Locate the cell with the specified text and output its [x, y] center coordinate. 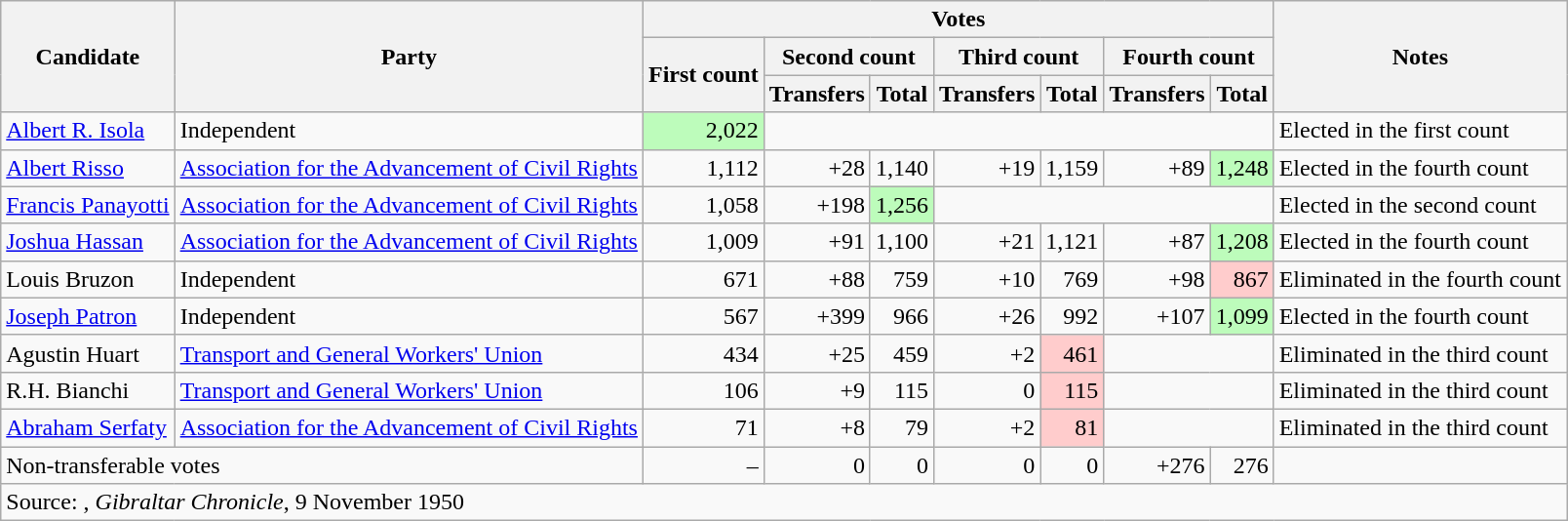
79 [901, 427]
2,022 [703, 131]
Louis Bruzon [88, 279]
1,121 [1073, 242]
1,140 [901, 168]
Fourth count [1189, 57]
1,112 [703, 168]
1,009 [703, 242]
966 [901, 316]
1,058 [703, 205]
R.H. Bianchi [88, 390]
+98 [1156, 279]
567 [703, 316]
81 [1073, 427]
Third count [1019, 57]
461 [1073, 353]
+88 [817, 279]
+8 [817, 427]
Non-transferable votes [322, 465]
+107 [1156, 316]
+19 [987, 168]
Second count [848, 57]
+28 [817, 168]
459 [901, 353]
+26 [987, 316]
1,159 [1073, 168]
+399 [817, 316]
106 [703, 390]
992 [1073, 316]
Candidate [88, 57]
434 [703, 353]
1,100 [901, 242]
Eliminated in the fourth count [1420, 279]
Abraham Serfaty [88, 427]
Votes [958, 20]
1,248 [1242, 168]
Elected in the second count [1420, 205]
769 [1073, 279]
Joseph Patron [88, 316]
Source: , Gibraltar Chronicle, 9 November 1950 [784, 502]
276 [1242, 465]
Albert Risso [88, 168]
+276 [1156, 465]
Joshua Hassan [88, 242]
1,099 [1242, 316]
+10 [987, 279]
Party [409, 57]
Elected in the first count [1420, 131]
Agustin Huart [88, 353]
759 [901, 279]
867 [1242, 279]
1,208 [1242, 242]
Notes [1420, 57]
+87 [1156, 242]
71 [703, 427]
+21 [987, 242]
1,256 [901, 205]
First count [703, 75]
+91 [817, 242]
+25 [817, 353]
+9 [817, 390]
+198 [817, 205]
Albert R. Isola [88, 131]
+89 [1156, 168]
Francis Panayotti [88, 205]
671 [703, 279]
– [703, 465]
